Extract the (X, Y) coordinate from the center of the cell holding the provided text.  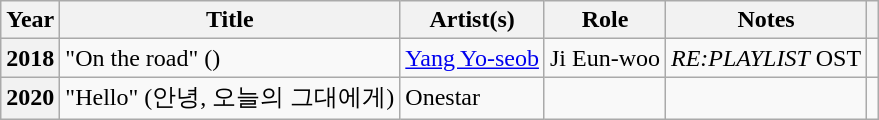
"Hello" (안녕, 오늘의 그대에게) (230, 98)
Notes (766, 20)
Role (604, 20)
Ji Eun-woo (604, 58)
Artist(s) (472, 20)
Onestar (472, 98)
"On the road" () (230, 58)
Yang Yo-seob (472, 58)
2018 (30, 58)
RE:PLAYLIST OST (766, 58)
2020 (30, 98)
Title (230, 20)
Year (30, 20)
